From the cell containing the given text, extract its center point as (X, Y) coordinate. 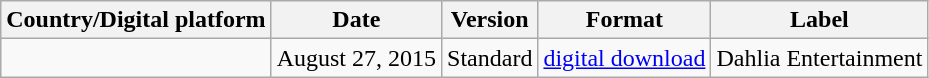
Country/Digital platform (136, 20)
Label (820, 20)
Date (356, 20)
Standard (490, 58)
Dahlia Entertainment (820, 58)
digital download (624, 58)
Version (490, 20)
Format (624, 20)
August 27, 2015 (356, 58)
